From the cell containing the given text, extract its center point as [X, Y] coordinate. 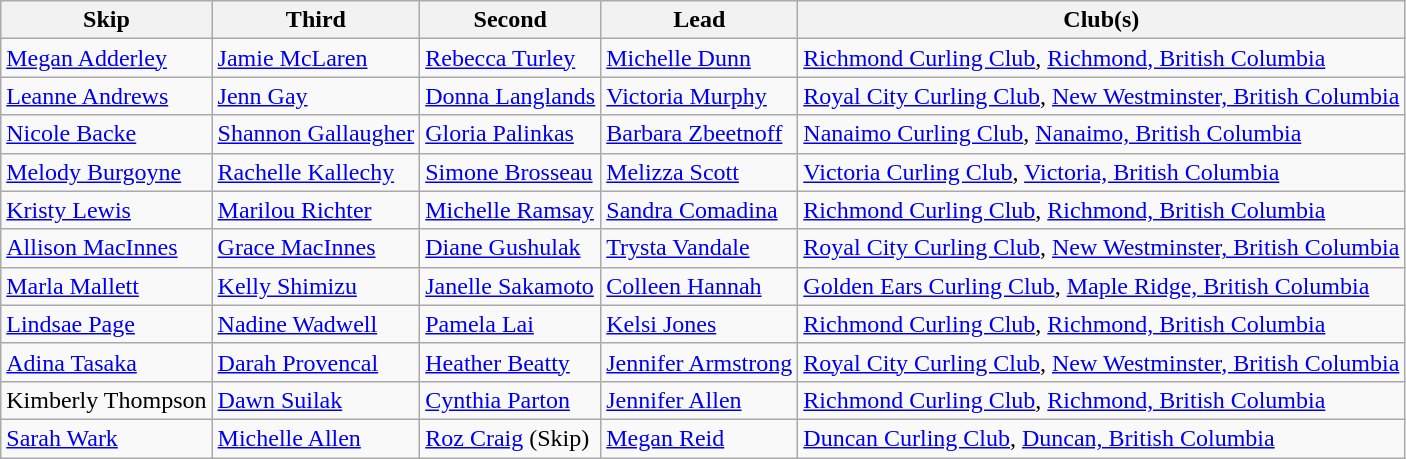
Nanaimo Curling Club, Nanaimo, British Columbia [1102, 134]
Melody Burgoyne [106, 172]
Heather Beatty [510, 362]
Lindsae Page [106, 324]
Diane Gushulak [510, 248]
Jennifer Allen [700, 400]
Sandra Comadina [700, 210]
Golden Ears Curling Club, Maple Ridge, British Columbia [1102, 286]
Leanne Andrews [106, 96]
Colleen Hannah [700, 286]
Dawn Suilak [316, 400]
Skip [106, 20]
Marilou Richter [316, 210]
Grace MacInnes [316, 248]
Sarah Wark [106, 438]
Donna Langlands [510, 96]
Melizza Scott [700, 172]
Michelle Allen [316, 438]
Michelle Ramsay [510, 210]
Megan Adderley [106, 58]
Nicole Backe [106, 134]
Kristy Lewis [106, 210]
Jennifer Armstrong [700, 362]
Allison MacInnes [106, 248]
Adina Tasaka [106, 362]
Jenn Gay [316, 96]
Jamie McLaren [316, 58]
Marla Mallett [106, 286]
Rebecca Turley [510, 58]
Darah Provencal [316, 362]
Simone Brosseau [510, 172]
Victoria Curling Club, Victoria, British Columbia [1102, 172]
Lead [700, 20]
Pamela Lai [510, 324]
Megan Reid [700, 438]
Nadine Wadwell [316, 324]
Shannon Gallaugher [316, 134]
Kelsi Jones [700, 324]
Rachelle Kallechy [316, 172]
Barbara Zbeetnoff [700, 134]
Second [510, 20]
Kelly Shimizu [316, 286]
Gloria Palinkas [510, 134]
Roz Craig (Skip) [510, 438]
Michelle Dunn [700, 58]
Cynthia Parton [510, 400]
Kimberly Thompson [106, 400]
Janelle Sakamoto [510, 286]
Victoria Murphy [700, 96]
Club(s) [1102, 20]
Third [316, 20]
Duncan Curling Club, Duncan, British Columbia [1102, 438]
Trysta Vandale [700, 248]
